Return [X, Y] of the center of cell containing provided text 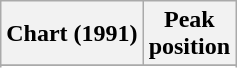
Peakposition [189, 34]
Chart (1991) [72, 34]
